Determine the (x, y) coordinate at the center of the cell enclosing the given text.  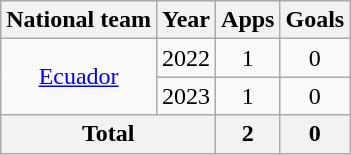
2 (248, 134)
2022 (186, 58)
National team (79, 20)
Goals (315, 20)
Year (186, 20)
Total (108, 134)
Ecuador (79, 77)
2023 (186, 96)
Apps (248, 20)
